Identify which cell holds the provided text, then report its [x, y] central coordinate. 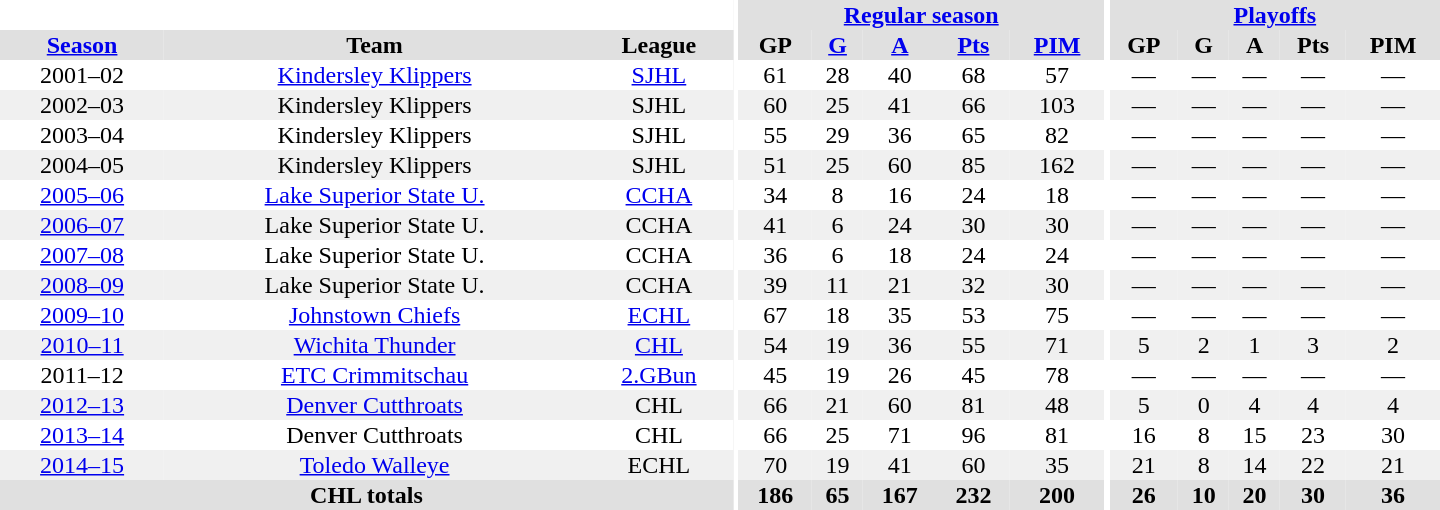
23 [1313, 435]
ETC Crimmitschau [374, 375]
48 [1057, 405]
167 [900, 495]
14 [1254, 465]
57 [1057, 75]
53 [974, 315]
32 [974, 285]
2009–10 [82, 315]
2013–14 [82, 435]
15 [1254, 435]
Season [82, 45]
29 [838, 135]
CHL totals [366, 495]
34 [775, 195]
2014–15 [82, 465]
10 [1204, 495]
2005–06 [82, 195]
2001–02 [82, 75]
67 [775, 315]
Johnstown Chiefs [374, 315]
51 [775, 165]
1 [1254, 345]
League [659, 45]
40 [900, 75]
232 [974, 495]
2007–08 [82, 255]
2004–05 [82, 165]
82 [1057, 135]
Wichita Thunder [374, 345]
Team [374, 45]
Toledo Walleye [374, 465]
75 [1057, 315]
2003–04 [82, 135]
28 [838, 75]
2008–09 [82, 285]
103 [1057, 105]
2.GBun [659, 375]
2012–13 [82, 405]
162 [1057, 165]
2002–03 [82, 105]
2010–11 [82, 345]
186 [775, 495]
20 [1254, 495]
78 [1057, 375]
3 [1313, 345]
70 [775, 465]
11 [838, 285]
61 [775, 75]
Playoffs [1275, 15]
68 [974, 75]
Regular season [920, 15]
39 [775, 285]
96 [974, 435]
2011–12 [82, 375]
85 [974, 165]
200 [1057, 495]
22 [1313, 465]
54 [775, 345]
2006–07 [82, 225]
0 [1204, 405]
